Determine the (x, y) coordinate at the center of the cell enclosing the given text.  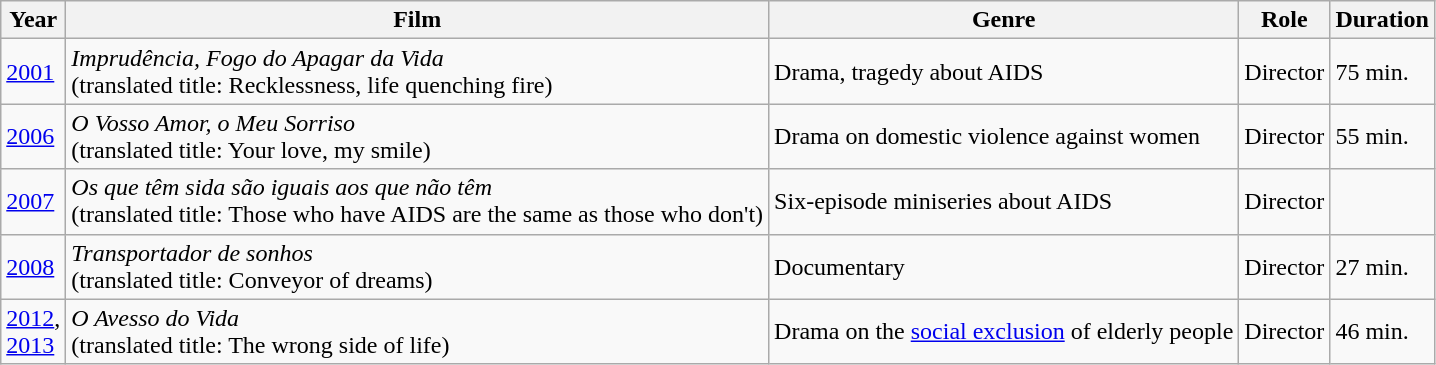
O Vosso Amor, o Meu Sorriso(translated title: Your love, my smile) (418, 136)
Duration (1382, 20)
2001 (34, 72)
Year (34, 20)
Documentary (1004, 266)
Genre (1004, 20)
46 min. (1382, 332)
Film (418, 20)
Os que têm sida são iguais aos que não têm(translated title: Those who have AIDS are the same as those who don't) (418, 202)
Drama on the social exclusion of elderly people (1004, 332)
Six-episode miniseries about AIDS (1004, 202)
Role (1284, 20)
2006 (34, 136)
2012,2013 (34, 332)
27 min. (1382, 266)
2007 (34, 202)
Imprudência, Fogo do Apagar da Vida(translated title: Recklessness, life quenching fire) (418, 72)
O Avesso do Vida (translated title: The wrong side of life) (418, 332)
2008 (34, 266)
Drama on domestic violence against women (1004, 136)
55 min. (1382, 136)
75 min. (1382, 72)
Transportador de sonhos(translated title: Conveyor of dreams) (418, 266)
Drama, tragedy about AIDS (1004, 72)
